Output the (x, y) coordinate of the center of the cell containing the given text.  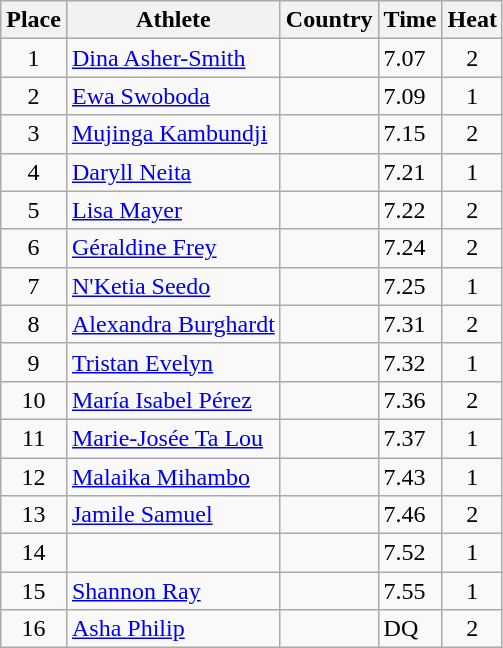
7.24 (410, 248)
Country (329, 20)
14 (34, 553)
Athlete (173, 20)
7.15 (410, 134)
3 (34, 134)
Marie-Josée Ta Lou (173, 438)
Ewa Swoboda (173, 96)
7.07 (410, 58)
Shannon Ray (173, 591)
7 (34, 286)
12 (34, 477)
Jamile Samuel (173, 515)
DQ (410, 629)
7.09 (410, 96)
7.36 (410, 400)
7.22 (410, 210)
7.52 (410, 553)
Mujinga Kambundji (173, 134)
Tristan Evelyn (173, 362)
Dina Asher-Smith (173, 58)
7.31 (410, 324)
7.55 (410, 591)
11 (34, 438)
15 (34, 591)
7.43 (410, 477)
6 (34, 248)
9 (34, 362)
7.32 (410, 362)
Place (34, 20)
7.21 (410, 172)
10 (34, 400)
Alexandra Burghardt (173, 324)
7.46 (410, 515)
Heat (472, 20)
7.37 (410, 438)
Lisa Mayer (173, 210)
María Isabel Pérez (173, 400)
5 (34, 210)
8 (34, 324)
13 (34, 515)
7.25 (410, 286)
Time (410, 20)
Malaika Mihambo (173, 477)
N'Ketia Seedo (173, 286)
16 (34, 629)
4 (34, 172)
Asha Philip (173, 629)
Daryll Neita (173, 172)
Géraldine Frey (173, 248)
